For the text-containing cell, return its midpoint in [X, Y] coordinate format. 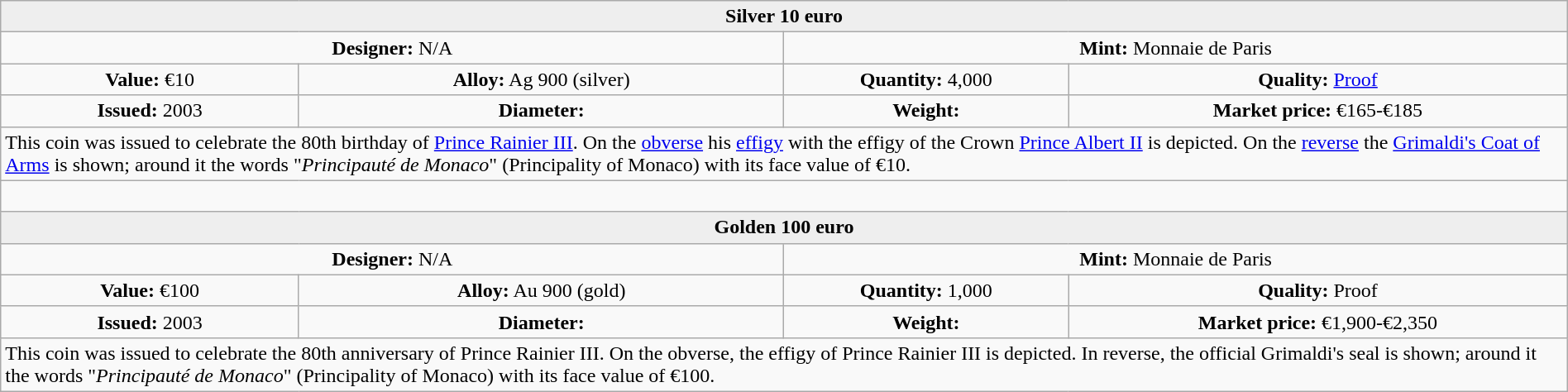
Value: €100 [151, 290]
Silver 10 euro [784, 17]
Market price: €165-€185 [1318, 111]
Quantity: 4,000 [926, 79]
Market price: €1,900-€2,350 [1318, 322]
Alloy: Ag 900 (silver) [541, 79]
Value: €10 [151, 79]
Golden 100 euro [784, 227]
Quantity: 1,000 [926, 290]
Alloy: Au 900 (gold) [541, 290]
